Find where the given text appears and provide that cell's center as (X, Y) coordinate. 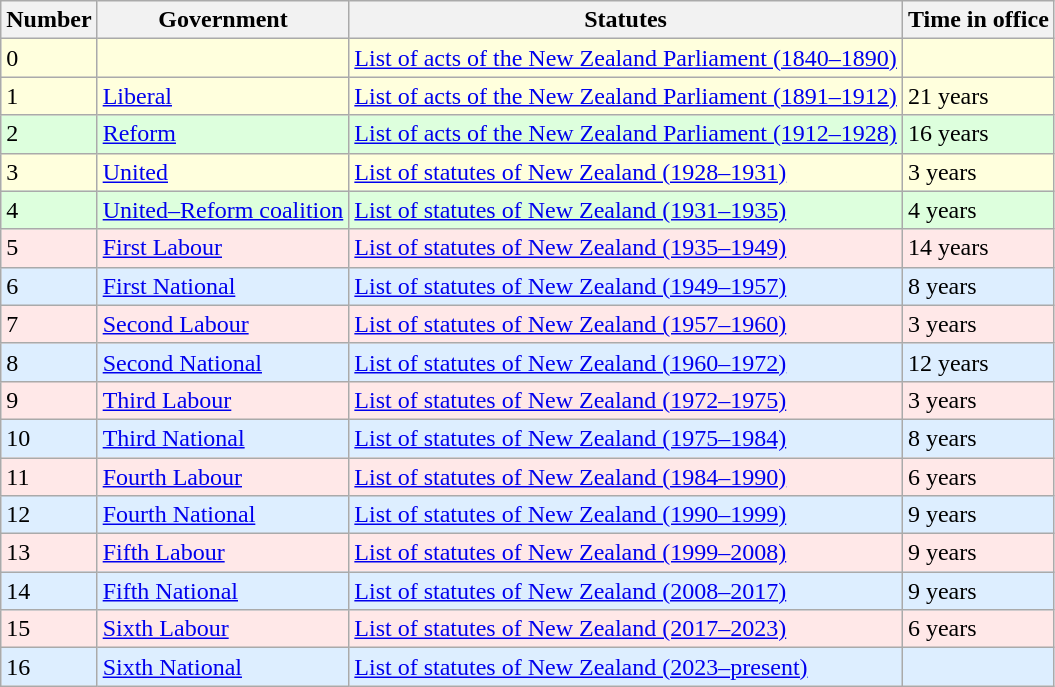
Time in office (978, 20)
List of statutes of New Zealand (1935–1949) (626, 248)
Fifth Labour (223, 553)
United–Reform coalition (223, 210)
List of acts of the New Zealand Parliament (1912–1928) (626, 134)
16 (49, 667)
Sixth National (223, 667)
United (223, 172)
List of statutes of New Zealand (1957–1960) (626, 324)
7 (49, 324)
List of statutes of New Zealand (2008–2017) (626, 591)
Fourth National (223, 515)
Number (49, 20)
11 (49, 477)
14 years (978, 248)
4 (49, 210)
Fourth Labour (223, 477)
Third National (223, 438)
List of statutes of New Zealand (1972–1975) (626, 400)
List of statutes of New Zealand (2023–present) (626, 667)
List of statutes of New Zealand (1999–2008) (626, 553)
List of statutes of New Zealand (2017–2023) (626, 629)
List of acts of the New Zealand Parliament (1891–1912) (626, 96)
14 (49, 591)
First National (223, 286)
Government (223, 20)
Liberal (223, 96)
2 (49, 134)
Fifth National (223, 591)
0 (49, 58)
15 (49, 629)
Third Labour (223, 400)
13 (49, 553)
First Labour (223, 248)
8 (49, 362)
12 (49, 515)
List of statutes of New Zealand (1928–1931) (626, 172)
3 (49, 172)
12 years (978, 362)
9 (49, 400)
List of acts of the New Zealand Parliament (1840–1890) (626, 58)
List of statutes of New Zealand (1931–1935) (626, 210)
4 years (978, 210)
5 (49, 248)
List of statutes of New Zealand (1975–1984) (626, 438)
List of statutes of New Zealand (1984–1990) (626, 477)
Reform (223, 134)
Statutes (626, 20)
List of statutes of New Zealand (1990–1999) (626, 515)
Second National (223, 362)
List of statutes of New Zealand (1960–1972) (626, 362)
10 (49, 438)
16 years (978, 134)
21 years (978, 96)
Second Labour (223, 324)
List of statutes of New Zealand (1949–1957) (626, 286)
Sixth Labour (223, 629)
6 (49, 286)
1 (49, 96)
